Return [X, Y] of the center of cell containing provided text 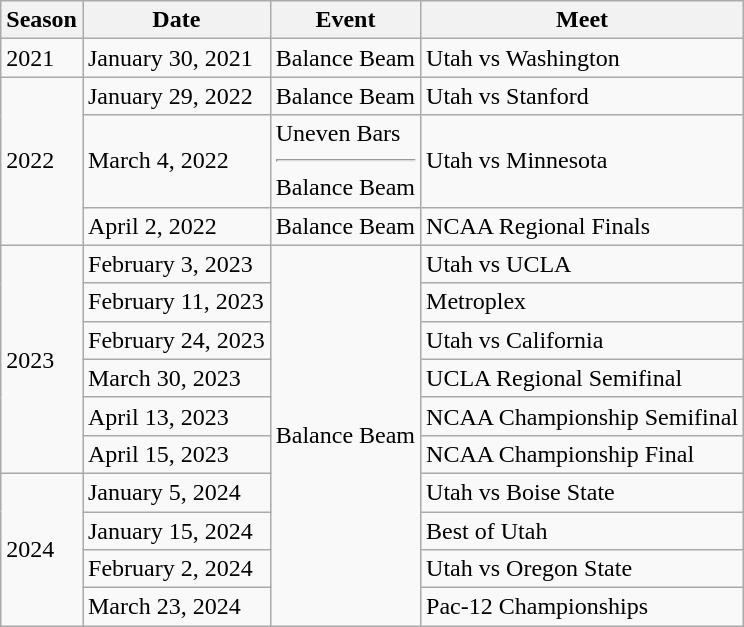
March 23, 2024 [176, 607]
Meet [582, 20]
2022 [42, 161]
Utah vs Stanford [582, 96]
January 29, 2022 [176, 96]
February 11, 2023 [176, 302]
Utah vs Minnesota [582, 161]
Uneven BarsBalance Beam [345, 161]
2023 [42, 359]
NCAA Championship Final [582, 454]
January 5, 2024 [176, 492]
Event [345, 20]
February 2, 2024 [176, 569]
Utah vs Washington [582, 58]
April 13, 2023 [176, 416]
Date [176, 20]
February 24, 2023 [176, 340]
UCLA Regional Semifinal [582, 378]
January 15, 2024 [176, 531]
February 3, 2023 [176, 264]
April 15, 2023 [176, 454]
Utah vs Boise State [582, 492]
March 4, 2022 [176, 161]
NCAA Regional Finals [582, 226]
Season [42, 20]
March 30, 2023 [176, 378]
April 2, 2022 [176, 226]
Metroplex [582, 302]
Utah vs Oregon State [582, 569]
NCAA Championship Semifinal [582, 416]
Best of Utah [582, 531]
Utah vs California [582, 340]
Utah vs UCLA [582, 264]
Pac-12 Championships [582, 607]
2024 [42, 549]
January 30, 2021 [176, 58]
2021 [42, 58]
